Locate the cell with the specified text and output its (X, Y) center coordinate. 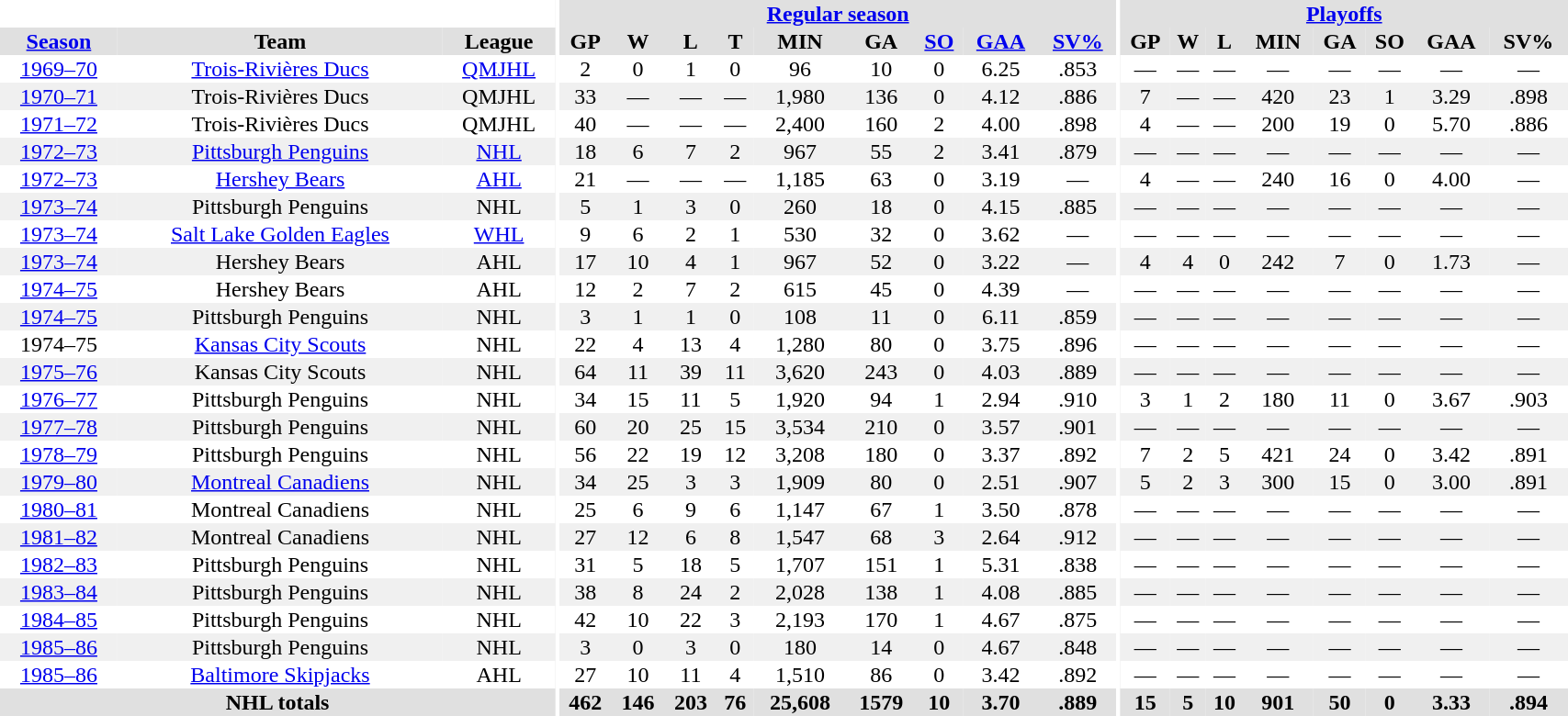
2,400 (799, 124)
3.37 (1001, 454)
76 (736, 702)
21 (586, 179)
240 (1279, 179)
136 (882, 96)
170 (882, 620)
421 (1279, 454)
2.94 (1001, 399)
20 (637, 427)
.894 (1529, 702)
1982–83 (59, 565)
203 (691, 702)
.853 (1078, 69)
4.39 (1001, 289)
4.15 (1001, 207)
138 (882, 592)
.875 (1078, 620)
260 (799, 207)
151 (882, 565)
.859 (1078, 317)
2.51 (1001, 482)
3.33 (1451, 702)
1969–70 (59, 69)
2.64 (1001, 537)
6.25 (1001, 69)
3.67 (1451, 399)
13 (691, 344)
1970–71 (59, 96)
1984–85 (59, 620)
1,147 (799, 509)
5.31 (1001, 565)
3,620 (799, 372)
146 (637, 702)
1,920 (799, 399)
1978–79 (59, 454)
108 (799, 317)
Team (280, 41)
1,185 (799, 179)
Baltimore Skipjacks (280, 675)
.878 (1078, 509)
243 (882, 372)
56 (586, 454)
3,534 (799, 427)
.910 (1078, 399)
63 (882, 179)
4.03 (1001, 372)
300 (1279, 482)
14 (882, 647)
1,909 (799, 482)
.879 (1078, 151)
1977–78 (59, 427)
242 (1279, 262)
3.00 (1451, 482)
901 (1279, 702)
3.50 (1001, 509)
.896 (1078, 344)
1981–82 (59, 537)
160 (882, 124)
32 (882, 234)
.838 (1078, 565)
33 (586, 96)
3.22 (1001, 262)
67 (882, 509)
64 (586, 372)
3.62 (1001, 234)
T (736, 41)
3.70 (1001, 702)
1,707 (799, 565)
1.73 (1451, 262)
5.70 (1451, 124)
96 (799, 69)
3,208 (799, 454)
40 (586, 124)
50 (1339, 702)
1975–76 (59, 372)
1,510 (799, 675)
.848 (1078, 647)
1976–77 (59, 399)
3.75 (1001, 344)
210 (882, 427)
25,608 (799, 702)
31 (586, 565)
16 (1339, 179)
NHL totals (277, 702)
86 (882, 675)
1,980 (799, 96)
530 (799, 234)
1,547 (799, 537)
42 (586, 620)
.912 (1078, 537)
2,193 (799, 620)
3.57 (1001, 427)
Playoffs (1344, 14)
WHL (499, 234)
1,280 (799, 344)
68 (882, 537)
615 (799, 289)
94 (882, 399)
23 (1339, 96)
3.19 (1001, 179)
45 (882, 289)
1983–84 (59, 592)
462 (586, 702)
1979–80 (59, 482)
3.41 (1001, 151)
League (499, 41)
4.08 (1001, 592)
Season (59, 41)
.901 (1078, 427)
38 (586, 592)
52 (882, 262)
.907 (1078, 482)
17 (586, 262)
200 (1279, 124)
.903 (1529, 399)
1971–72 (59, 124)
60 (586, 427)
2,028 (799, 592)
1980–81 (59, 509)
4.12 (1001, 96)
420 (1279, 96)
6.11 (1001, 317)
Regular season (838, 14)
Salt Lake Golden Eagles (280, 234)
39 (691, 372)
3.29 (1451, 96)
55 (882, 151)
1579 (882, 702)
